Provide the [X, Y] coordinate of the cell's center where the given text is located.  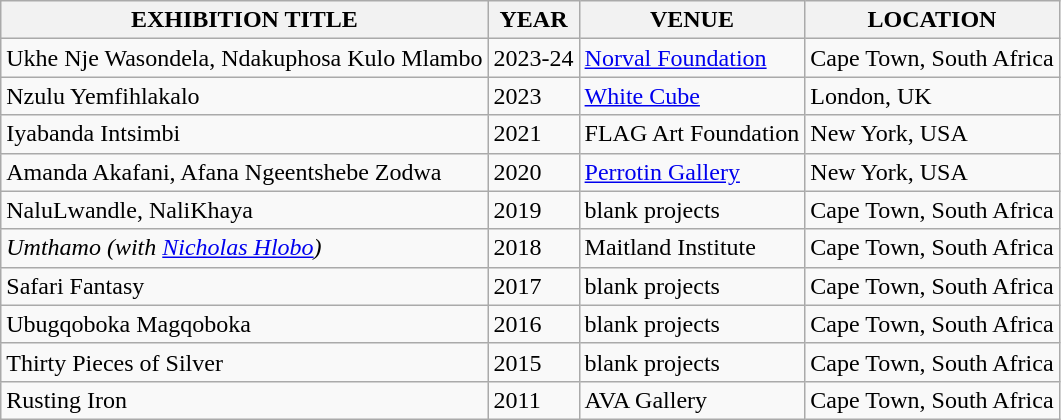
Ukhe Nje Wasondela, Ndakuphosa Kulo Mlambo [244, 58]
2015 [534, 362]
2016 [534, 324]
Safari Fantasy [244, 286]
2021 [534, 134]
Umthamo (with Nicholas Hlobo) [244, 248]
Rusting Iron [244, 400]
2019 [534, 210]
Ubugqoboka Magqoboka [244, 324]
2023 [534, 96]
NaluLwandle, NaliKhaya [244, 210]
2018 [534, 248]
2023-24 [534, 58]
AVA Gallery [692, 400]
2020 [534, 172]
Perrotin Gallery [692, 172]
Maitland Institute [692, 248]
Iyabanda Intsimbi [244, 134]
Thirty Pieces of Silver [244, 362]
Amanda Akafani, Afana Ngeentshebe Zodwa [244, 172]
London, UK [932, 96]
Norval Foundation [692, 58]
White Cube [692, 96]
2017 [534, 286]
FLAG Art Foundation [692, 134]
Nzulu Yemfihlakalo [244, 96]
VENUE [692, 20]
YEAR [534, 20]
EXHIBITION TITLE [244, 20]
LOCATION [932, 20]
2011 [534, 400]
